Return (x, y) of the center of cell containing provided text 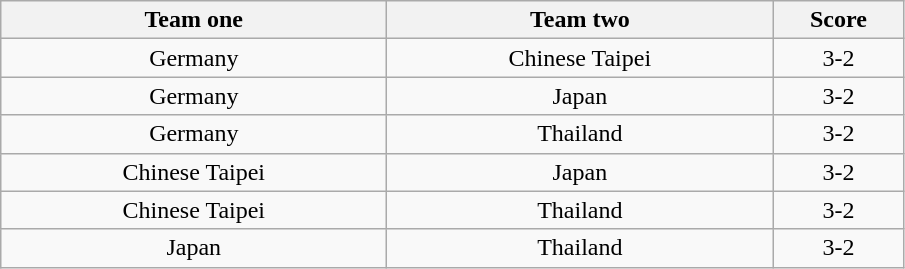
Team two (580, 20)
Team one (194, 20)
Score (838, 20)
